Scan for the cell matching the given text and deliver its [X, Y] coordinate at center. 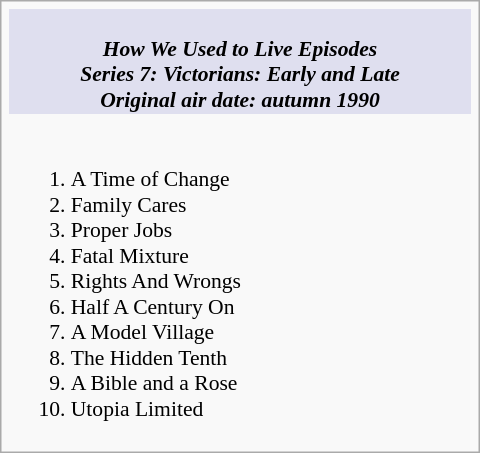
A Time of ChangeFamily CaresProper JobsFatal MixtureRights And WrongsHalf A Century OnA Model VillageThe Hidden TenthA Bible and a RoseUtopia Limited [240, 280]
How We Used to Live EpisodesSeries 7: Victorians: Early and Late Original air date: autumn 1990 [240, 62]
